Return the [x, y] coordinate for the center point of the cell that contains the specified text.  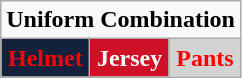
Pants [204, 58]
Helmet [46, 58]
Uniform Combination [121, 20]
Jersey [130, 58]
